From the cell containing the given text, extract its center point as [X, Y] coordinate. 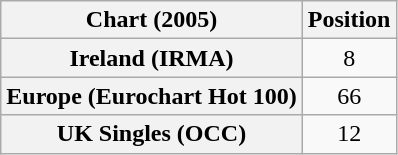
Chart (2005) [152, 20]
Europe (Eurochart Hot 100) [152, 96]
Ireland (IRMA) [152, 58]
UK Singles (OCC) [152, 134]
66 [349, 96]
12 [349, 134]
8 [349, 58]
Position [349, 20]
